Output the [X, Y] coordinate of the center of the cell containing the given text.  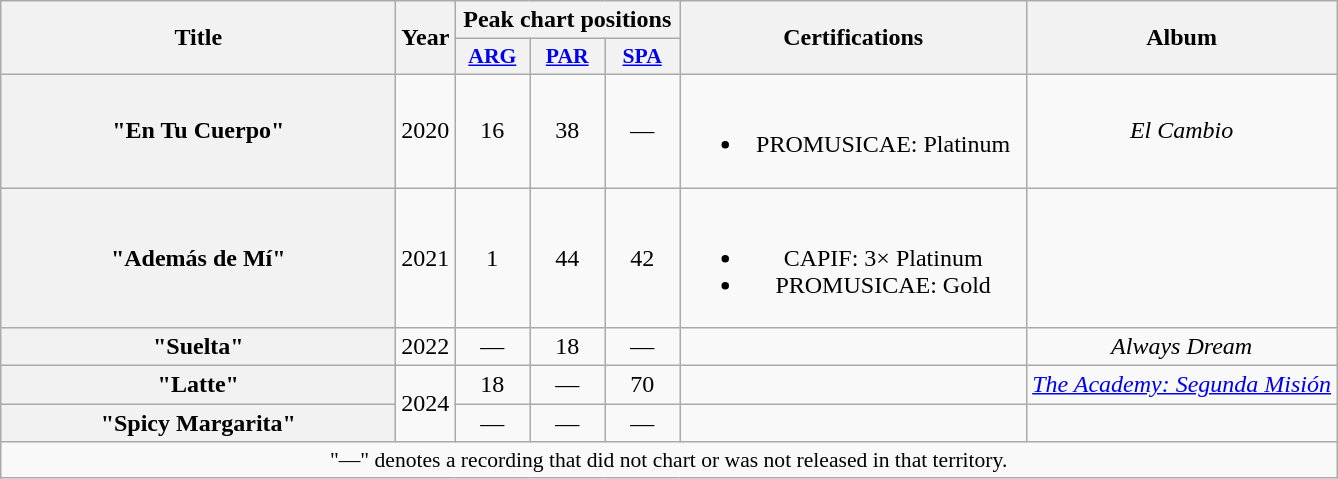
"En Tu Cuerpo" [198, 130]
70 [642, 385]
"—" denotes a recording that did not chart or was not released in that territory. [669, 460]
El Cambio [1182, 130]
The Academy: Segunda Misión [1182, 385]
2021 [426, 258]
PROMUSICAE: Platinum [854, 130]
Always Dream [1182, 347]
PAR [568, 57]
"Suelta" [198, 347]
38 [568, 130]
1 [492, 258]
Title [198, 38]
2020 [426, 130]
42 [642, 258]
"Latte" [198, 385]
CAPIF: 3× PlatinumPROMUSICAE: Gold [854, 258]
Peak chart positions [568, 20]
"Además de Mí" [198, 258]
44 [568, 258]
2024 [426, 404]
16 [492, 130]
"Spicy Margarita" [198, 423]
Certifications [854, 38]
ARG [492, 57]
Album [1182, 38]
Year [426, 38]
SPA [642, 57]
2022 [426, 347]
